Locate the cell with the specified text and output its [x, y] center coordinate. 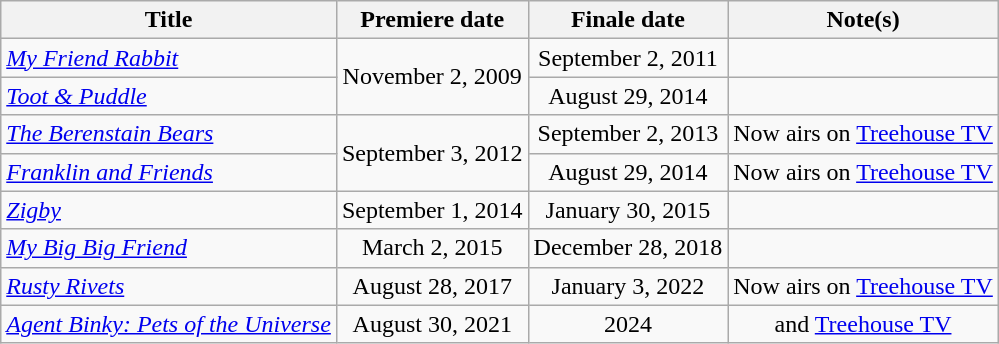
November 2, 2009 [432, 77]
Premiere date [432, 20]
August 28, 2017 [432, 286]
and Treehouse TV [864, 324]
January 3, 2022 [628, 286]
Franklin and Friends [169, 172]
Agent Binky: Pets of the Universe [169, 324]
My Big Big Friend [169, 248]
December 28, 2018 [628, 248]
Finale date [628, 20]
March 2, 2015 [432, 248]
January 30, 2015 [628, 210]
September 3, 2012 [432, 153]
Title [169, 20]
September 2, 2013 [628, 134]
August 30, 2021 [432, 324]
2024 [628, 324]
September 1, 2014 [432, 210]
Rusty Rivets [169, 286]
My Friend Rabbit [169, 58]
Note(s) [864, 20]
Toot & Puddle [169, 96]
Zigby [169, 210]
September 2, 2011 [628, 58]
The Berenstain Bears [169, 134]
